Pinpoint the cell where the given text exists, returning its [x, y] midpoint coordinate. 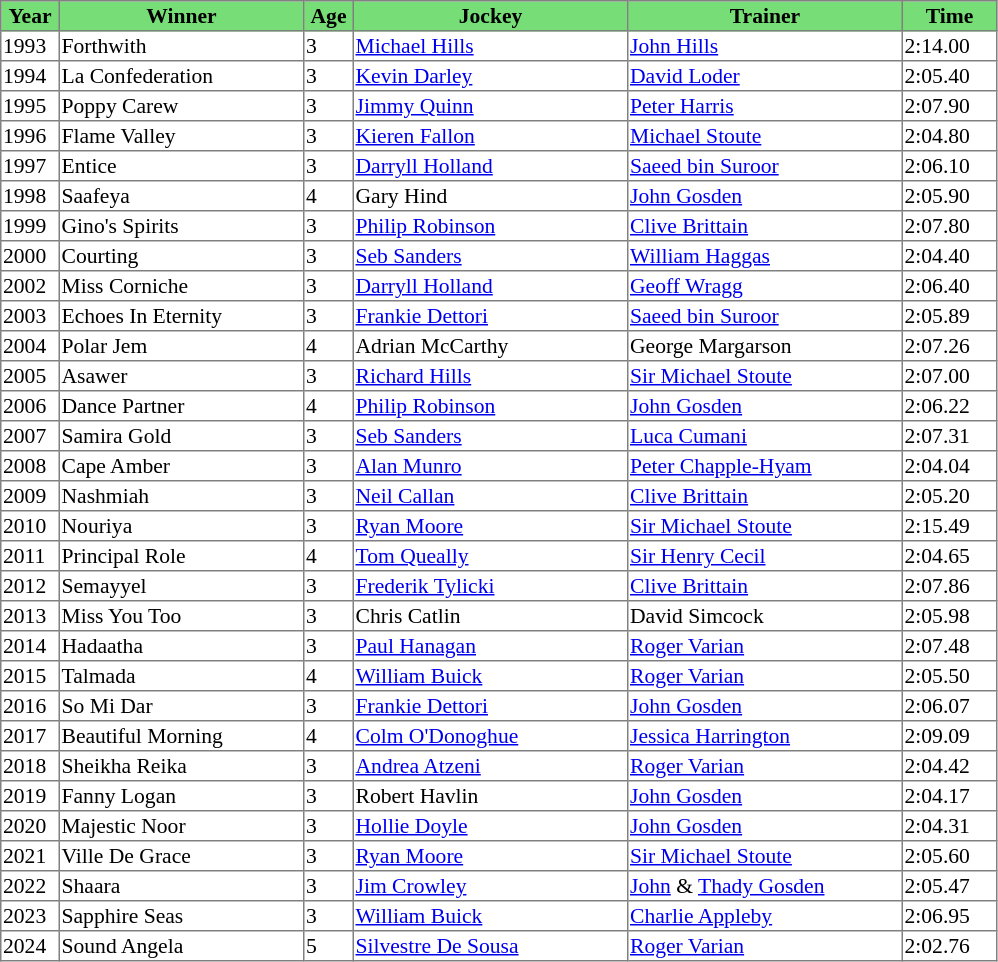
2011 [30, 556]
Gary Hind [490, 196]
Flame Valley [181, 136]
2:07.26 [949, 346]
2:09.09 [949, 736]
2020 [30, 826]
2021 [30, 856]
2:05.20 [949, 496]
1995 [30, 106]
Principal Role [181, 556]
Polar Jem [181, 346]
2:07.90 [949, 106]
Samira Gold [181, 436]
2023 [30, 916]
2:05.89 [949, 316]
Poppy Carew [181, 106]
2:07.31 [949, 436]
Alan Munro [490, 466]
2012 [30, 586]
2:05.90 [949, 196]
2003 [30, 316]
Colm O'Donoghue [490, 736]
2022 [30, 886]
Fanny Logan [181, 796]
2:15.49 [949, 526]
1994 [30, 76]
George Margarson [765, 346]
Trainer [765, 16]
John Hills [765, 46]
Jockey [490, 16]
Asawer [181, 376]
Echoes In Eternity [181, 316]
2:02.76 [949, 946]
2018 [30, 766]
2019 [30, 796]
Beautiful Morning [181, 736]
Ville De Grace [181, 856]
Frederik Tylicki [490, 586]
2:04.42 [949, 766]
Gino's Spirits [181, 226]
2:04.80 [949, 136]
Winner [181, 16]
Kieren Fallon [490, 136]
Jim Crowley [490, 886]
Andrea Atzeni [490, 766]
2:07.86 [949, 586]
1997 [30, 166]
2:06.10 [949, 166]
Miss You Too [181, 616]
2007 [30, 436]
Paul Hanagan [490, 646]
Chris Catlin [490, 616]
2016 [30, 706]
2:04.40 [949, 256]
2010 [30, 526]
2:14.00 [949, 46]
Michael Stoute [765, 136]
2:07.00 [949, 376]
La Confederation [181, 76]
2008 [30, 466]
Sir Henry Cecil [765, 556]
2000 [30, 256]
Adrian McCarthy [490, 346]
2:04.31 [949, 826]
Jessica Harrington [765, 736]
Charlie Appleby [765, 916]
2013 [30, 616]
2002 [30, 286]
Dance Partner [181, 406]
2009 [30, 496]
Kevin Darley [490, 76]
John & Thady Gosden [765, 886]
2:05.50 [949, 676]
1993 [30, 46]
Nouriya [181, 526]
1996 [30, 136]
2005 [30, 376]
2015 [30, 676]
1999 [30, 226]
2:05.40 [949, 76]
2:07.48 [949, 646]
Hadaatha [181, 646]
Geoff Wragg [765, 286]
Age [329, 16]
2:04.04 [949, 466]
2:07.80 [949, 226]
2:06.07 [949, 706]
2014 [30, 646]
Talmada [181, 676]
2:05.60 [949, 856]
Shaara [181, 886]
Jimmy Quinn [490, 106]
2:06.40 [949, 286]
Robert Havlin [490, 796]
Michael Hills [490, 46]
2:05.47 [949, 886]
Majestic Noor [181, 826]
2:04.65 [949, 556]
2024 [30, 946]
Entice [181, 166]
So Mi Dar [181, 706]
2:06.95 [949, 916]
Time [949, 16]
Richard Hills [490, 376]
David Loder [765, 76]
Courting [181, 256]
2004 [30, 346]
Peter Harris [765, 106]
Miss Corniche [181, 286]
Tom Queally [490, 556]
Nashmiah [181, 496]
2:04.17 [949, 796]
Saafeya [181, 196]
Luca Cumani [765, 436]
1998 [30, 196]
2:06.22 [949, 406]
William Haggas [765, 256]
Silvestre De Sousa [490, 946]
2017 [30, 736]
Peter Chapple-Hyam [765, 466]
5 [329, 946]
2:05.98 [949, 616]
2006 [30, 406]
Sheikha Reika [181, 766]
Sapphire Seas [181, 916]
Forthwith [181, 46]
David Simcock [765, 616]
Year [30, 16]
Hollie Doyle [490, 826]
Semayyel [181, 586]
Cape Amber [181, 466]
Neil Callan [490, 496]
Sound Angela [181, 946]
